Extract the (X, Y) coordinate from the center of the cell holding the provided text.  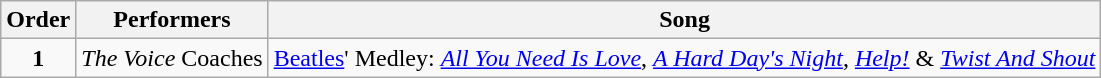
1 (38, 58)
The Voice Coaches (172, 58)
Song (684, 20)
Order (38, 20)
Beatles' Medley: All You Need Is Love, A Hard Day's Night, Help! & Twist And Shout (684, 58)
Performers (172, 20)
